Return [X, Y] of the center of cell containing provided text 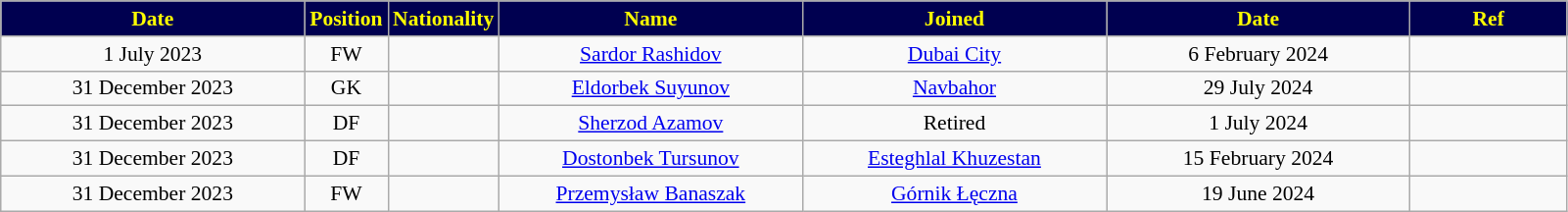
Position [347, 19]
29 July 2024 [1259, 88]
Navbahor [954, 88]
Górnik Łęczna [954, 193]
Esteghlal Khuzestan [954, 159]
GK [347, 88]
Przemysław Banaszak [650, 193]
Retired [954, 124]
6 February 2024 [1259, 54]
15 February 2024 [1259, 159]
1 July 2024 [1259, 124]
Joined [954, 19]
Dubai City [954, 54]
Sherzod Azamov [650, 124]
Eldorbek Suyunov [650, 88]
Sardor Rashidov [650, 54]
Nationality [443, 19]
1 July 2023 [153, 54]
Dostonbek Tursunov [650, 159]
Name [650, 19]
19 June 2024 [1259, 193]
Ref [1489, 19]
